Search for the cell housing the specified text and yield its (x, y) center coordinate. 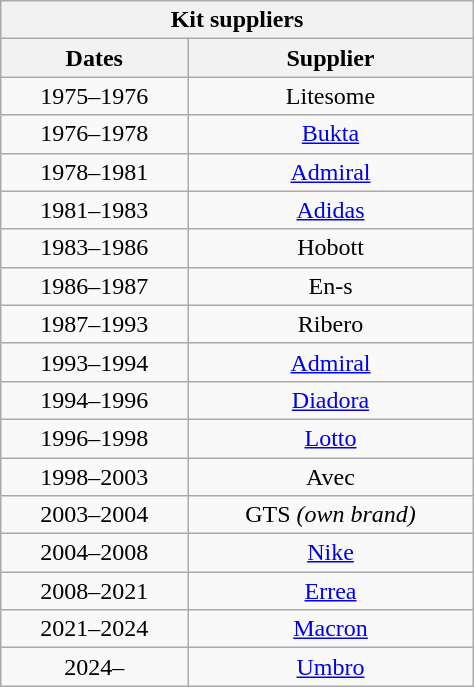
2008–2021 (94, 591)
1994–1996 (94, 400)
1975–1976 (94, 96)
Ribero (330, 324)
GTS (own brand) (330, 515)
Litesome (330, 96)
Adidas (330, 210)
Lotto (330, 438)
Nike (330, 553)
1996–1998 (94, 438)
Avec (330, 477)
Macron (330, 629)
1983–1986 (94, 248)
1986–1987 (94, 286)
Bukta (330, 134)
1987–1993 (94, 324)
1998–2003 (94, 477)
1978–1981 (94, 172)
1976–1978 (94, 134)
En-s (330, 286)
Errea (330, 591)
Dates (94, 58)
Hobott (330, 248)
2003–2004 (94, 515)
2004–2008 (94, 553)
1981–1983 (94, 210)
2021–2024 (94, 629)
Supplier (330, 58)
2024– (94, 667)
Umbro (330, 667)
1993–1994 (94, 362)
Diadora (330, 400)
Kit suppliers (237, 20)
